Output the [x, y] coordinate of the center of the cell containing the given text.  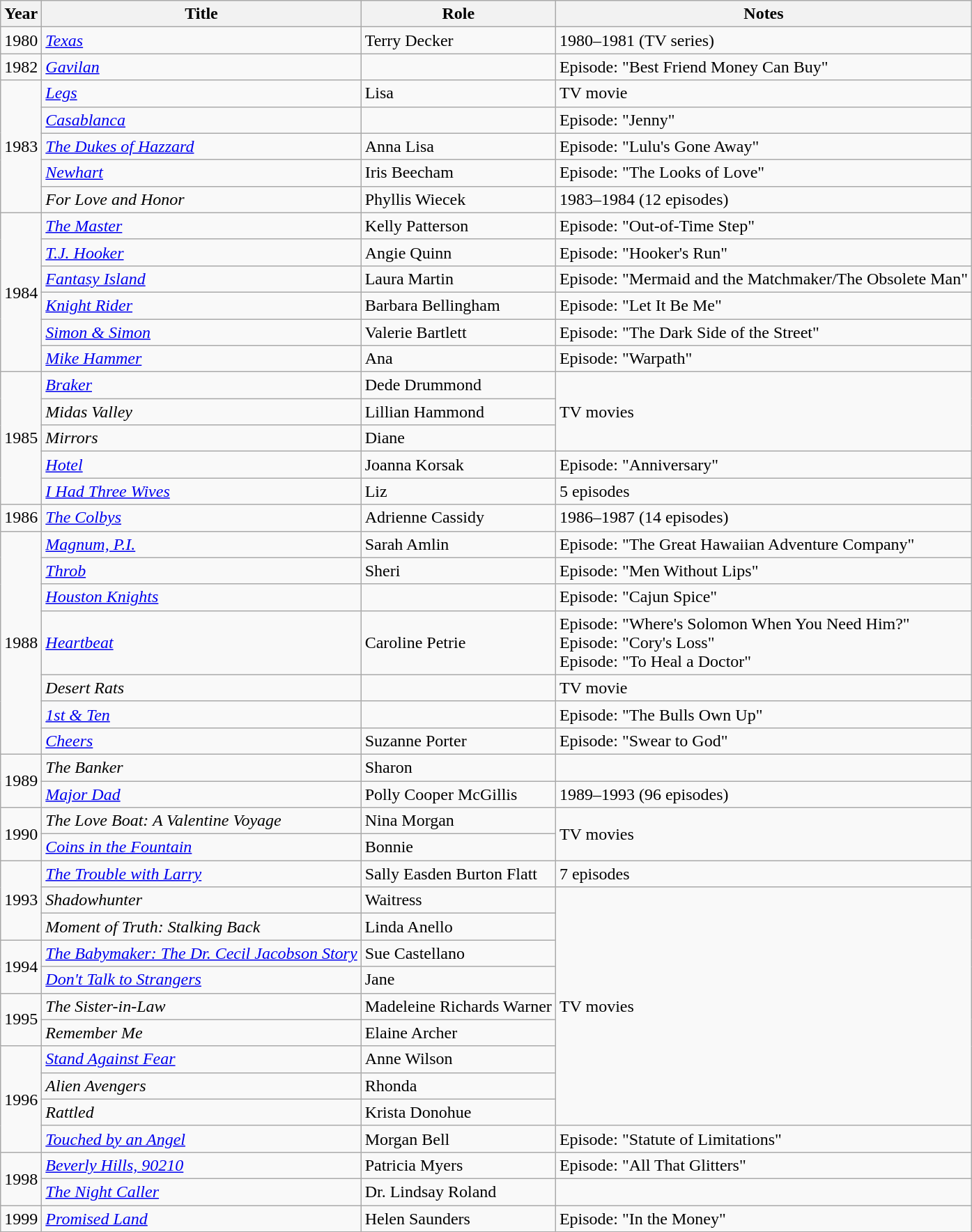
1st & Ten [201, 714]
Episode: "Anniversary" [764, 465]
1983 [21, 146]
For Love and Honor [201, 199]
1986 [21, 518]
Cheers [201, 741]
Episode: "Jenny" [764, 120]
Sheri [458, 571]
The Colbys [201, 518]
Episode: "Hooker's Run" [764, 252]
1999 [21, 1219]
Liz [458, 491]
Braker [201, 385]
Episode: "Let It Be Me" [764, 305]
Rattled [201, 1112]
Midas Valley [201, 412]
Episode: "The Dark Side of the Street" [764, 332]
Beverly Hills, 90210 [201, 1165]
Dr. Lindsay Roland [458, 1192]
Episode: "Out-of-Time Step" [764, 226]
Newhart [201, 173]
1984 [21, 292]
Coins in the Fountain [201, 847]
Promised Land [201, 1219]
Ana [458, 359]
Sarah Amlin [458, 544]
Angie Quinn [458, 252]
Iris Beecham [458, 173]
Anna Lisa [458, 146]
1986–1987 (14 episodes) [764, 518]
Episode: "The Great Hawaiian Adventure Company" [764, 544]
Lisa [458, 93]
The Love Boat: A Valentine Voyage [201, 821]
1990 [21, 834]
Touched by an Angel [201, 1139]
Barbara Bellingham [458, 305]
1985 [21, 438]
Adrienne Cassidy [458, 518]
Stand Against Fear [201, 1059]
Episode: "Mermaid and the Matchmaker/The Obsolete Man" [764, 279]
Texas [201, 40]
Episode: "Where's Solomon When You Need Him?"Episode: "Cory's Loss"Episode: "To Heal a Doctor" [764, 642]
Phyllis Wiecek [458, 199]
1988 [21, 642]
Episode: "Statute of Limitations" [764, 1139]
The Trouble with Larry [201, 874]
Nina Morgan [458, 821]
Bonnie [458, 847]
5 episodes [764, 491]
Sue Castellano [458, 953]
Jane [458, 980]
Remember Me [201, 1033]
Episode: "Men Without Lips" [764, 571]
Suzanne Porter [458, 741]
Diane [458, 438]
The Master [201, 226]
1998 [21, 1178]
Kelly Patterson [458, 226]
Linda Anello [458, 927]
7 episodes [764, 874]
Major Dad [201, 794]
Simon & Simon [201, 332]
Terry Decker [458, 40]
Laura Martin [458, 279]
Episode: "The Looks of Love" [764, 173]
Waitress [458, 900]
Dede Drummond [458, 385]
Casablanca [201, 120]
1993 [21, 900]
1989–1993 (96 episodes) [764, 794]
The Dukes of Hazzard [201, 146]
I Had Three Wives [201, 491]
1994 [21, 967]
Episode: "Best Friend Money Can Buy" [764, 67]
Don't Talk to Strangers [201, 980]
Polly Cooper McGillis [458, 794]
T.J. Hooker [201, 252]
Episode: "In the Money" [764, 1219]
1995 [21, 1019]
Valerie Bartlett [458, 332]
1980 [21, 40]
1982 [21, 67]
Episode: "Cajun Spice" [764, 597]
Episode: "Swear to God" [764, 741]
Elaine Archer [458, 1033]
Heartbeat [201, 642]
Houston Knights [201, 597]
1996 [21, 1099]
Episode: "Warpath" [764, 359]
The Night Caller [201, 1192]
Fantasy Island [201, 279]
The Sister-in-Law [201, 1006]
1989 [21, 780]
Desert Rats [201, 688]
Year [21, 14]
Notes [764, 14]
Gavilan [201, 67]
Role [458, 14]
Patricia Myers [458, 1165]
Shadowhunter [201, 900]
Knight Rider [201, 305]
Episode: "Lulu's Gone Away" [764, 146]
Episode: "The Bulls Own Up" [764, 714]
Sally Easden Burton Flatt [458, 874]
Morgan Bell [458, 1139]
Anne Wilson [458, 1059]
Mirrors [201, 438]
1980–1981 (TV series) [764, 40]
1983–1984 (12 episodes) [764, 199]
Krista Donohue [458, 1112]
The Babymaker: The Dr. Cecil Jacobson Story [201, 953]
Rhonda [458, 1086]
Mike Hammer [201, 359]
Helen Saunders [458, 1219]
Legs [201, 93]
Magnum, P.I. [201, 544]
Throb [201, 571]
Sharon [458, 767]
Hotel [201, 465]
Madeleine Richards Warner [458, 1006]
The Banker [201, 767]
Episode: "All That Glitters" [764, 1165]
Caroline Petrie [458, 642]
Moment of Truth: Stalking Back [201, 927]
Alien Avengers [201, 1086]
Title [201, 14]
Lillian Hammond [458, 412]
Joanna Korsak [458, 465]
